Identify which cell holds the provided text, then report its [x, y] central coordinate. 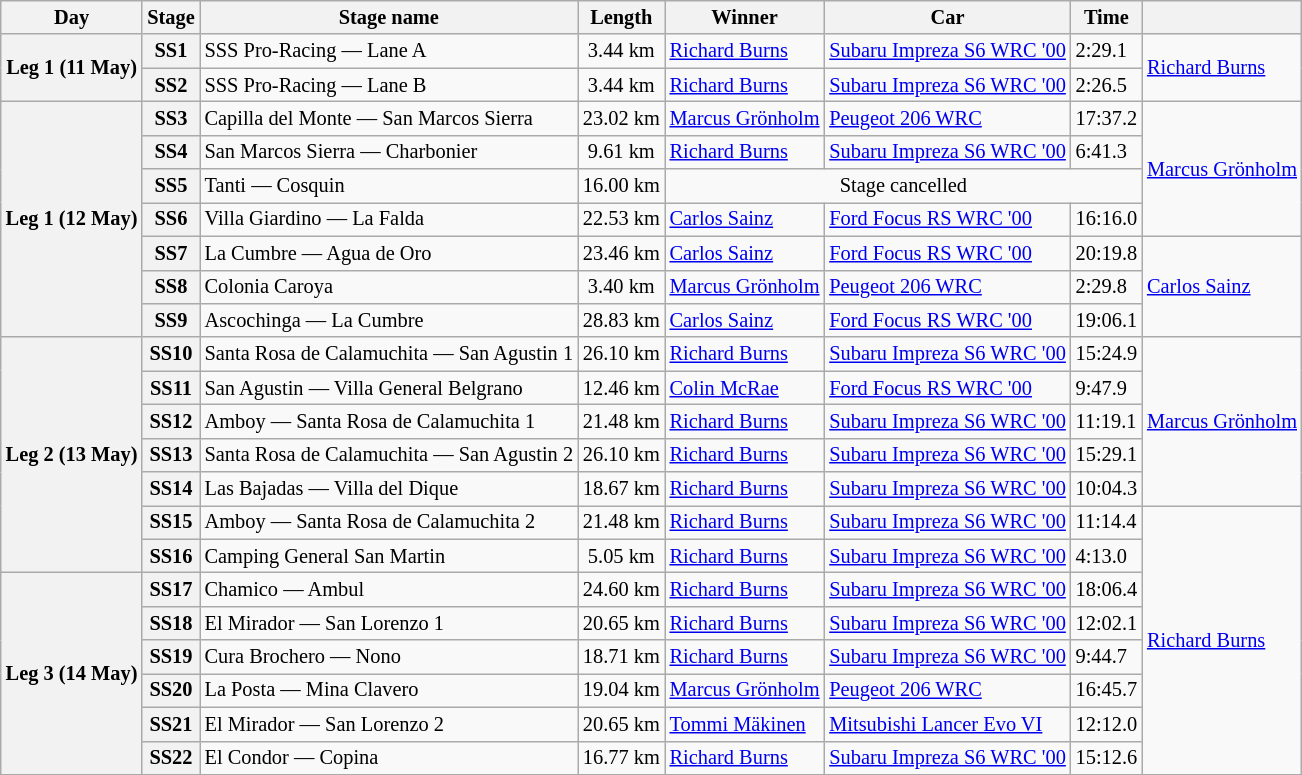
28.83 km [622, 320]
SS21 [170, 724]
Leg 2 (13 May) [72, 455]
9:47.9 [1106, 388]
3.40 km [622, 287]
12.46 km [622, 388]
16.77 km [622, 758]
18.71 km [622, 657]
16:45.7 [1106, 690]
9:44.7 [1106, 657]
SS10 [170, 354]
18.67 km [622, 489]
2:29.8 [1106, 287]
Santa Rosa de Calamuchita — San Agustin 1 [389, 354]
Leg 1 (11 May) [72, 68]
Time [1106, 17]
Stage [170, 17]
Length [622, 17]
2:29.1 [1106, 51]
22.53 km [622, 219]
Leg 3 (14 May) [72, 673]
18:06.4 [1106, 589]
Camping General San Martin [389, 556]
Ascochinga — La Cumbre [389, 320]
15:24.9 [1106, 354]
5.05 km [622, 556]
La Posta — Mina Clavero [389, 690]
San Agustin — Villa General Belgrano [389, 388]
Car [947, 17]
SS12 [170, 421]
Cura Brochero — Nono [389, 657]
Stage name [389, 17]
SS7 [170, 253]
15:29.1 [1106, 455]
Las Bajadas — Villa del Dique [389, 489]
Santa Rosa de Calamuchita — San Agustin 2 [389, 455]
Tanti — Cosquin [389, 186]
9.61 km [622, 152]
4:13.0 [1106, 556]
17:37.2 [1106, 118]
10:04.3 [1106, 489]
23.46 km [622, 253]
11:14.4 [1106, 522]
SS19 [170, 657]
Chamico — Ambul [389, 589]
SSS Pro-Racing — Lane A [389, 51]
Stage cancelled [904, 186]
SS8 [170, 287]
SS18 [170, 623]
Colonia Caroya [389, 287]
23.02 km [622, 118]
SS17 [170, 589]
12:12.0 [1106, 724]
Leg 1 (12 May) [72, 219]
La Cumbre — Agua de Oro [389, 253]
El Mirador — San Lorenzo 1 [389, 623]
19.04 km [622, 690]
SS20 [170, 690]
SS4 [170, 152]
SS5 [170, 186]
Colin McRae [745, 388]
SS16 [170, 556]
24.60 km [622, 589]
SS9 [170, 320]
6:41.3 [1106, 152]
11:19.1 [1106, 421]
Day [72, 17]
Amboy — Santa Rosa de Calamuchita 1 [389, 421]
SS6 [170, 219]
El Condor — Copina [389, 758]
Villa Giardino — La Falda [389, 219]
Mitsubishi Lancer Evo VI [947, 724]
SS3 [170, 118]
SS11 [170, 388]
Winner [745, 17]
16.00 km [622, 186]
20:19.8 [1106, 253]
12:02.1 [1106, 623]
2:26.5 [1106, 85]
SS1 [170, 51]
SS15 [170, 522]
15:12.6 [1106, 758]
Capilla del Monte — San Marcos Sierra [389, 118]
SSS Pro-Racing — Lane B [389, 85]
El Mirador — San Lorenzo 2 [389, 724]
San Marcos Sierra — Charbonier [389, 152]
Amboy — Santa Rosa de Calamuchita 2 [389, 522]
SS2 [170, 85]
SS22 [170, 758]
16:16.0 [1106, 219]
Tommi Mäkinen [745, 724]
SS13 [170, 455]
SS14 [170, 489]
19:06.1 [1106, 320]
